Detect which cell encompasses the target text, then output its (X, Y) center coordinate. 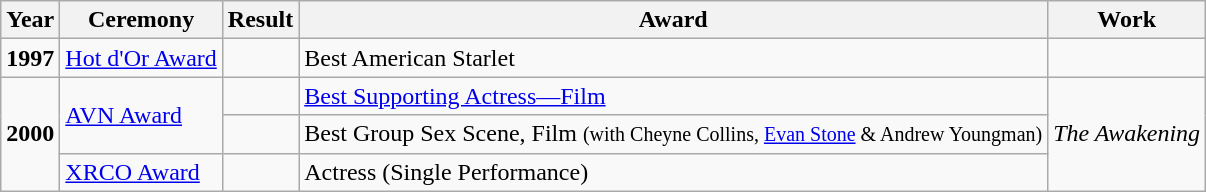
Best Group Sex Scene, Film (with Cheyne Collins, Evan Stone & Andrew Youngman) (674, 134)
Work (1127, 20)
Best Supporting Actress—Film (674, 96)
Actress (Single Performance) (674, 172)
Hot d'Or Award (141, 58)
The Awakening (1127, 134)
Year (30, 20)
Result (260, 20)
Best American Starlet (674, 58)
2000 (30, 134)
AVN Award (141, 115)
Award (674, 20)
Ceremony (141, 20)
XRCO Award (141, 172)
1997 (30, 58)
